Provide the (X, Y) coordinate of the cell's center where the given text is located.  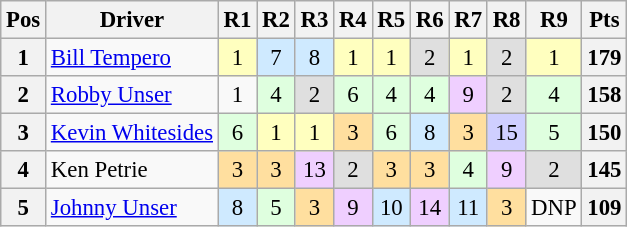
R6 (429, 20)
158 (604, 95)
R5 (391, 20)
Bill Tempero (132, 58)
R8 (506, 20)
R1 (237, 20)
Driver (132, 20)
Pos (24, 20)
R4 (353, 20)
13 (314, 170)
R3 (314, 20)
15 (506, 133)
14 (429, 208)
7 (276, 58)
150 (604, 133)
10 (391, 208)
145 (604, 170)
R7 (468, 20)
Johnny Unser (132, 208)
DNP (554, 208)
179 (604, 58)
11 (468, 208)
R2 (276, 20)
Pts (604, 20)
Robby Unser (132, 95)
109 (604, 208)
Ken Petrie (132, 170)
Kevin Whitesides (132, 133)
R9 (554, 20)
